Provide the (x, y) coordinate of the cell's center where the given text is located.  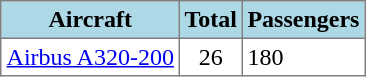
26 (210, 57)
Aircraft (90, 20)
Total (210, 20)
Airbus A320-200 (90, 57)
Passengers (303, 20)
180 (303, 57)
